For the text-containing cell, return its midpoint in [X, Y] coordinate format. 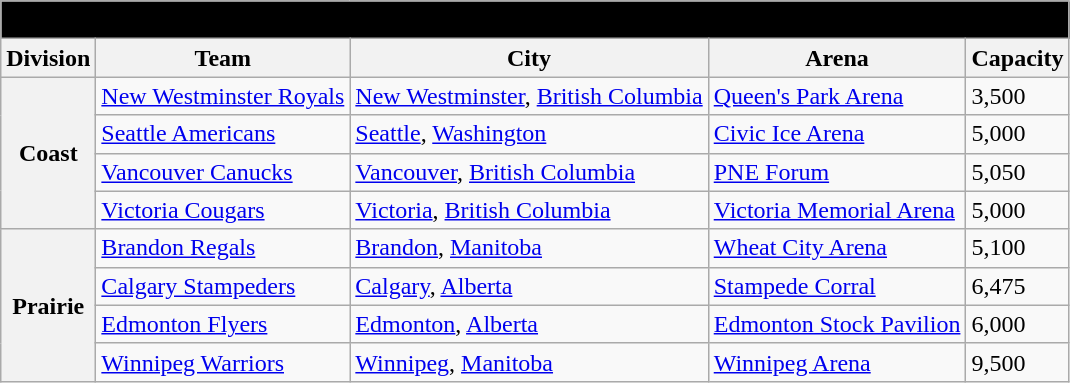
Seattle, Washington [529, 134]
Victoria Memorial Arena [837, 210]
Winnipeg, Manitoba [529, 362]
Edmonton, Alberta [529, 324]
3,500 [1018, 96]
Seattle Americans [223, 134]
Team [223, 58]
Brandon, Manitoba [529, 248]
5,100 [1018, 248]
Victoria Cougars [223, 210]
City [529, 58]
Division [48, 58]
Edmonton Flyers [223, 324]
9,500 [1018, 362]
Brandon Regals [223, 248]
Arena [837, 58]
New Westminster, British Columbia [529, 96]
Coast [48, 153]
Vancouver, British Columbia [529, 172]
Victoria, British Columbia [529, 210]
Capacity [1018, 58]
New Westminster Royals [223, 96]
Winnipeg Arena [837, 362]
Edmonton Stock Pavilion [837, 324]
Stampede Corral [837, 286]
1956–57 Western Hockey League [535, 20]
Queen's Park Arena [837, 96]
6,000 [1018, 324]
Civic Ice Arena [837, 134]
Prairie [48, 305]
PNE Forum [837, 172]
5,050 [1018, 172]
Calgary, Alberta [529, 286]
Winnipeg Warriors [223, 362]
Vancouver Canucks [223, 172]
Wheat City Arena [837, 248]
Calgary Stampeders [223, 286]
6,475 [1018, 286]
